Scan for the cell matching the given text and deliver its [X, Y] coordinate at center. 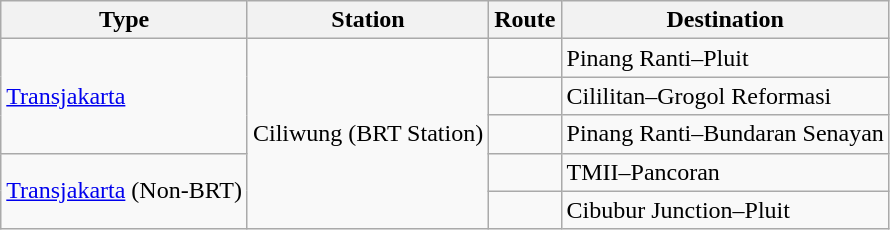
Ciliwung (BRT Station) [368, 134]
Cibubur Junction–Pluit [725, 210]
Route [525, 20]
Transjakarta (Non-BRT) [124, 191]
Pinang Ranti–Bundaran Senayan [725, 134]
Pinang Ranti–Pluit [725, 58]
Cililitan–Grogol Reformasi [725, 96]
Destination [725, 20]
Transjakarta [124, 96]
TMII–Pancoran [725, 172]
Type [124, 20]
Station [368, 20]
